From the cell containing the given text, extract its center point as [x, y] coordinate. 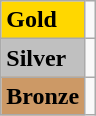
Bronze [43, 96]
Gold [43, 20]
Silver [43, 58]
